Extract the [x, y] coordinate from the center of the cell holding the provided text.  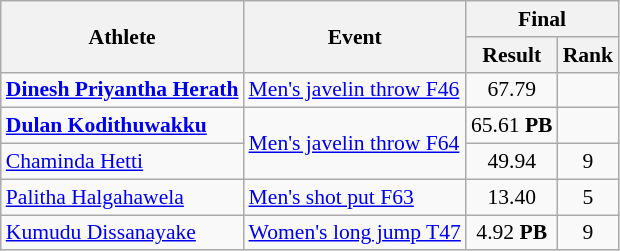
13.40 [512, 197]
Men's javelin throw F64 [355, 144]
Men's javelin throw F46 [355, 90]
67.79 [512, 90]
Women's long jump T47 [355, 233]
Dinesh Priyantha Herath [122, 90]
Rank [588, 55]
Result [512, 55]
Kumudu Dissanayake [122, 233]
Athlete [122, 36]
65.61 PB [512, 126]
Event [355, 36]
Men's shot put F63 [355, 197]
Palitha Halgahawela [122, 197]
4.92 PB [512, 233]
5 [588, 197]
Final [542, 19]
Chaminda Hetti [122, 162]
49.94 [512, 162]
Dulan Kodithuwakku [122, 126]
